Determine the [x, y] coordinate at the center of the cell enclosing the given text.  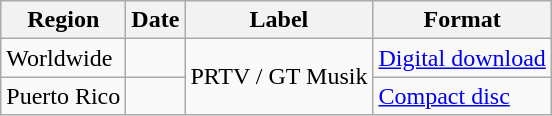
Compact disc [462, 96]
Format [462, 20]
PRTV / GT Musik [279, 77]
Date [156, 20]
Digital download [462, 58]
Worldwide [64, 58]
Label [279, 20]
Region [64, 20]
Puerto Rico [64, 96]
